Extract the (x, y) coordinate from the center of the cell holding the provided text.  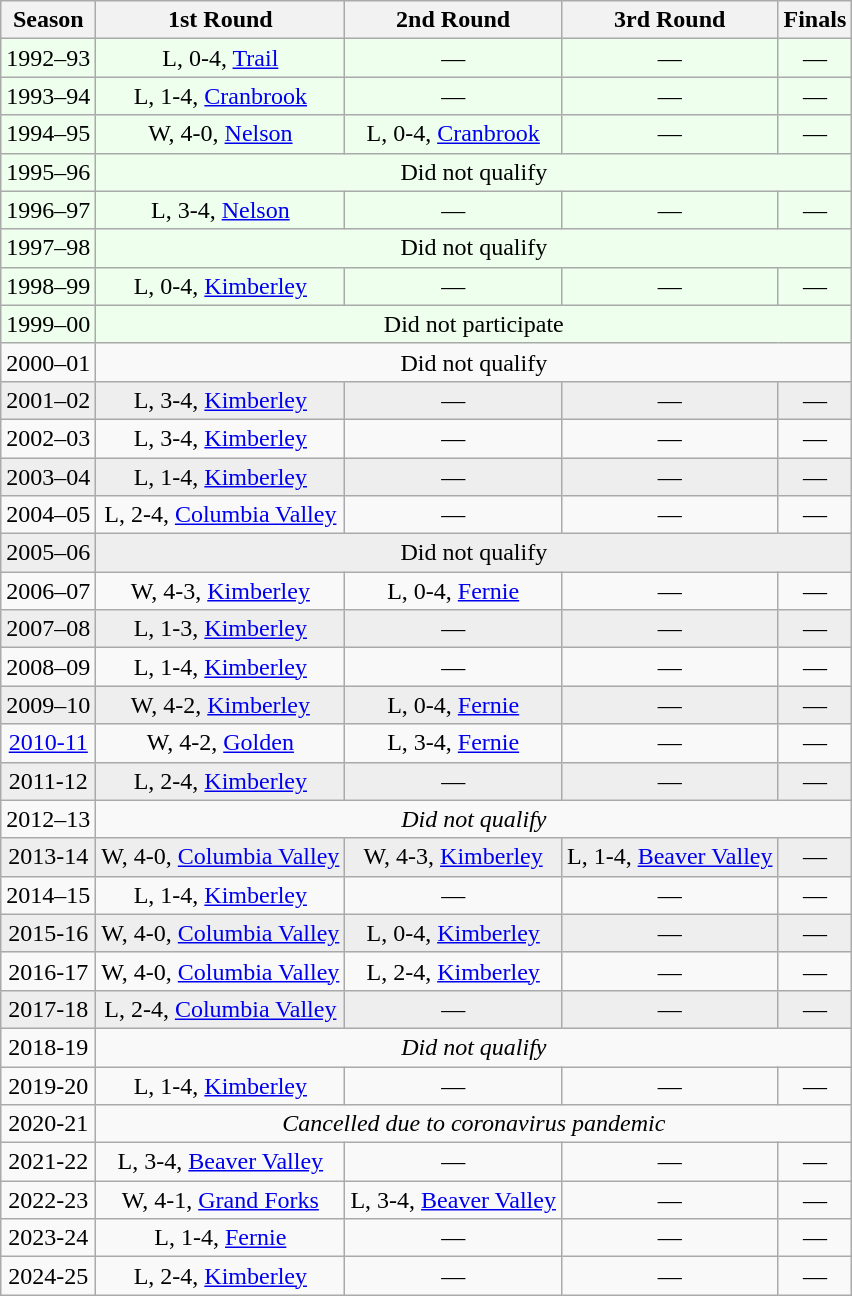
1994–95 (48, 134)
2010-11 (48, 743)
1993–94 (48, 96)
1999–00 (48, 324)
L, 1-4, Beaver Valley (670, 857)
1st Round (220, 20)
Finals (815, 20)
2021-22 (48, 1162)
L, 3-4, Fernie (454, 743)
2016-17 (48, 971)
2002–03 (48, 438)
L, 0-4, Cranbrook (454, 134)
2011-12 (48, 781)
2018-19 (48, 1047)
Did not participate (474, 324)
W, 4-0, Nelson (220, 134)
1998–99 (48, 286)
2017-18 (48, 1009)
L, 1-3, Kimberley (220, 629)
L, 1-4, Fernie (220, 1238)
2006–07 (48, 591)
2015-16 (48, 933)
2nd Round (454, 20)
2007–08 (48, 629)
Cancelled due to coronavirus pandemic (474, 1124)
2024-25 (48, 1276)
1996–97 (48, 210)
W, 4-1, Grand Forks (220, 1200)
2022-23 (48, 1200)
2014–15 (48, 895)
L, 1-4, Cranbrook (220, 96)
2009–10 (48, 705)
1995–96 (48, 172)
1992–93 (48, 58)
2000–01 (48, 362)
L, 3-4, Nelson (220, 210)
2005–06 (48, 553)
3rd Round (670, 20)
2012–13 (48, 819)
2003–04 (48, 477)
L, 0-4, Trail (220, 58)
2023-24 (48, 1238)
2008–09 (48, 667)
1997–98 (48, 248)
2019-20 (48, 1085)
Season (48, 20)
2001–02 (48, 400)
W, 4-2, Kimberley (220, 705)
W, 4-2, Golden (220, 743)
2004–05 (48, 515)
2020-21 (48, 1124)
2013-14 (48, 857)
